Locate the cell with the specified text and output its (x, y) center coordinate. 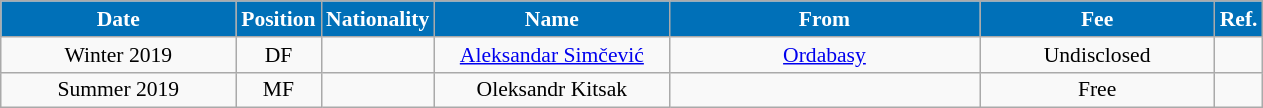
Undisclosed (1098, 55)
Fee (1098, 19)
Aleksandar Simčević (552, 55)
Ref. (1239, 19)
Summer 2019 (118, 90)
Ordabasy (824, 55)
Date (118, 19)
Free (1098, 90)
Name (552, 19)
From (824, 19)
Nationality (378, 19)
Position (278, 19)
Oleksandr Kitsak (552, 90)
DF (278, 55)
Winter 2019 (118, 55)
MF (278, 90)
